Capture the cell that displays the provided text and extract its (x, y) central coordinate. 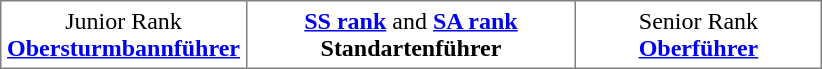
Junior RankObersturmbannführer (123, 35)
SS rank and SA rankStandartenführer (412, 35)
Senior RankOberführer (698, 35)
